Detect which cell encompasses the target text, then output its [X, Y] center coordinate. 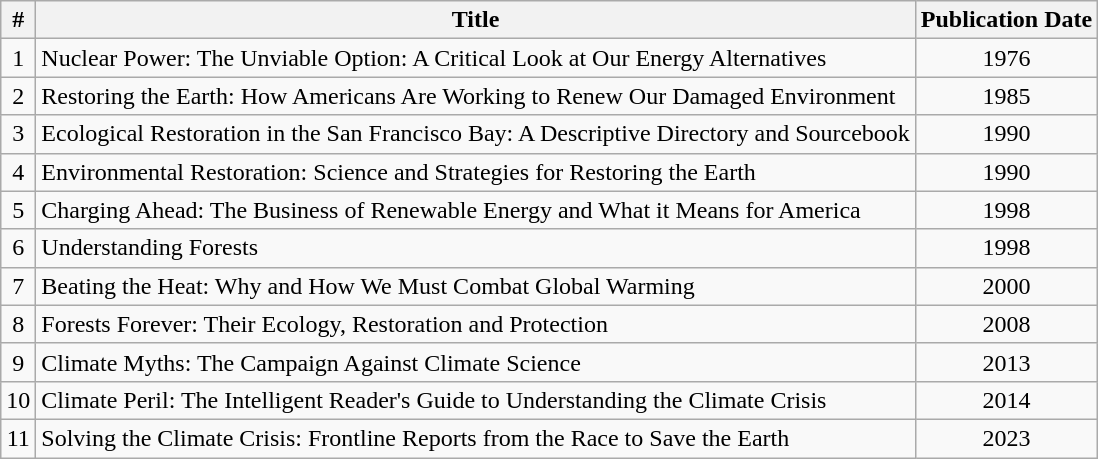
Nuclear Power: The Unviable Option: A Critical Look at Our Energy Alternatives [476, 58]
6 [18, 248]
7 [18, 286]
Climate Myths: The Campaign Against Climate Science [476, 362]
# [18, 20]
8 [18, 324]
Climate Peril: The Intelligent Reader's Guide to Understanding the Climate Crisis [476, 400]
Understanding Forests [476, 248]
Charging Ahead: The Business of Renewable Energy and What it Means for America [476, 210]
5 [18, 210]
2014 [1006, 400]
10 [18, 400]
9 [18, 362]
1 [18, 58]
2013 [1006, 362]
Restoring the Earth: How Americans Are Working to Renew Our Damaged Environment [476, 96]
Publication Date [1006, 20]
3 [18, 134]
Title [476, 20]
2008 [1006, 324]
2000 [1006, 286]
Solving the Climate Crisis: Frontline Reports from the Race to Save the Earth [476, 438]
4 [18, 172]
2 [18, 96]
Forests Forever: Their Ecology, Restoration and Protection [476, 324]
Beating the Heat: Why and How We Must Combat Global Warming [476, 286]
2023 [1006, 438]
1976 [1006, 58]
Ecological Restoration in the San Francisco Bay: A Descriptive Directory and Sourcebook [476, 134]
1985 [1006, 96]
Environmental Restoration: Science and Strategies for Restoring the Earth [476, 172]
11 [18, 438]
